Return the (X, Y) coordinate for the center point of the cell that contains the specified text.  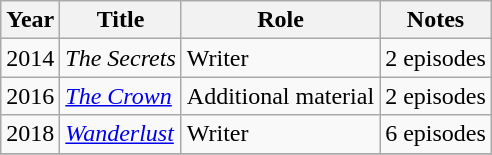
2014 (30, 58)
Notes (436, 20)
2018 (30, 134)
Wanderlust (120, 134)
6 episodes (436, 134)
Title (120, 20)
Additional material (280, 96)
The Secrets (120, 58)
2016 (30, 96)
The Crown (120, 96)
Year (30, 20)
Role (280, 20)
